Pinpoint the cell where the given text exists, returning its (X, Y) midpoint coordinate. 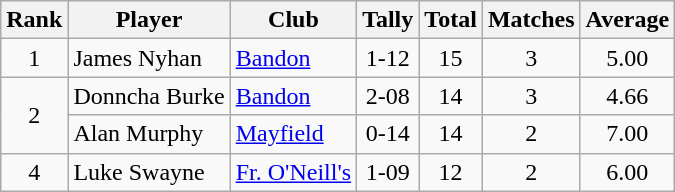
Total (451, 20)
1-12 (388, 58)
Fr. O'Neill's (293, 172)
Club (293, 20)
Player (149, 20)
Average (628, 20)
7.00 (628, 134)
Rank (34, 20)
4 (34, 172)
12 (451, 172)
5.00 (628, 58)
Luke Swayne (149, 172)
Alan Murphy (149, 134)
6.00 (628, 172)
Matches (531, 20)
1-09 (388, 172)
4.66 (628, 96)
15 (451, 58)
James Nyhan (149, 58)
Tally (388, 20)
Mayfield (293, 134)
0-14 (388, 134)
Donncha Burke (149, 96)
1 (34, 58)
2-08 (388, 96)
